Detect which cell encompasses the target text, then output its (X, Y) center coordinate. 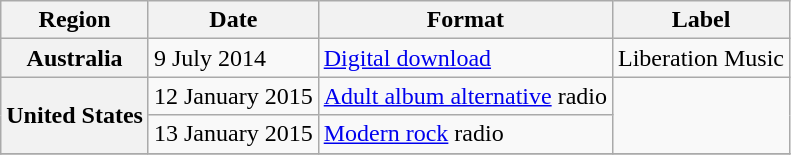
Adult album alternative radio (465, 96)
Digital download (465, 58)
Region (75, 20)
12 January 2015 (233, 96)
Liberation Music (700, 58)
Label (700, 20)
Modern rock radio (465, 134)
Date (233, 20)
Australia (75, 58)
United States (75, 115)
13 January 2015 (233, 134)
Format (465, 20)
9 July 2014 (233, 58)
